Output the [X, Y] coordinate of the center of the cell containing the given text.  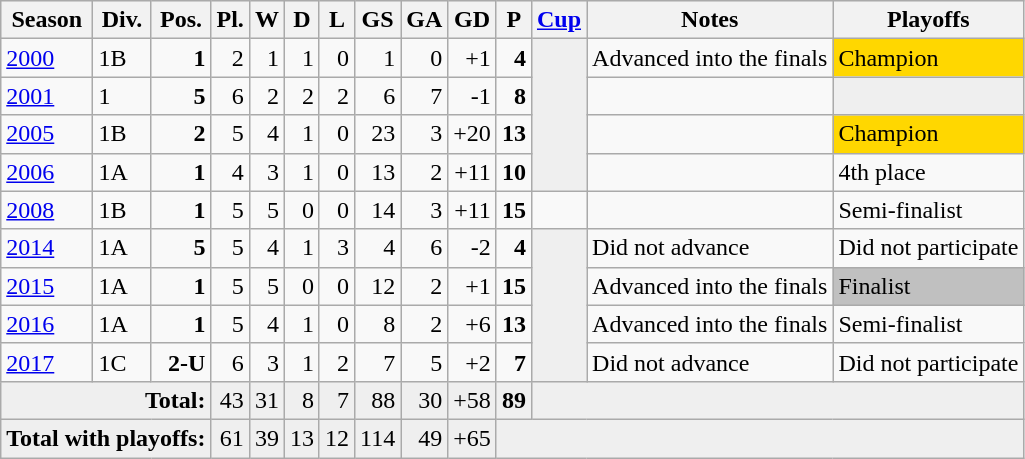
Div. [122, 20]
+58 [472, 400]
Cup [558, 20]
P [514, 20]
D [302, 20]
89 [514, 400]
1C [122, 362]
GA [424, 20]
+6 [472, 324]
2016 [47, 324]
GD [472, 20]
Season [47, 20]
Finalist [928, 286]
Pl. [230, 20]
Total: [106, 400]
14 [378, 210]
31 [266, 400]
88 [378, 400]
2006 [47, 172]
Pos. [181, 20]
2014 [47, 248]
30 [424, 400]
4th place [928, 172]
GS [378, 20]
Notes [710, 20]
39 [266, 438]
2017 [47, 362]
23 [378, 134]
2005 [47, 134]
+20 [472, 134]
2008 [47, 210]
Playoffs [928, 20]
Total with playoffs: [106, 438]
61 [230, 438]
10 [514, 172]
114 [378, 438]
-1 [472, 96]
2000 [47, 58]
43 [230, 400]
W [266, 20]
49 [424, 438]
2-U [181, 362]
2015 [47, 286]
-2 [472, 248]
+65 [472, 438]
2001 [47, 96]
L [336, 20]
+2 [472, 362]
